Provide the [x, y] coordinate of the cell's center where the given text is located.  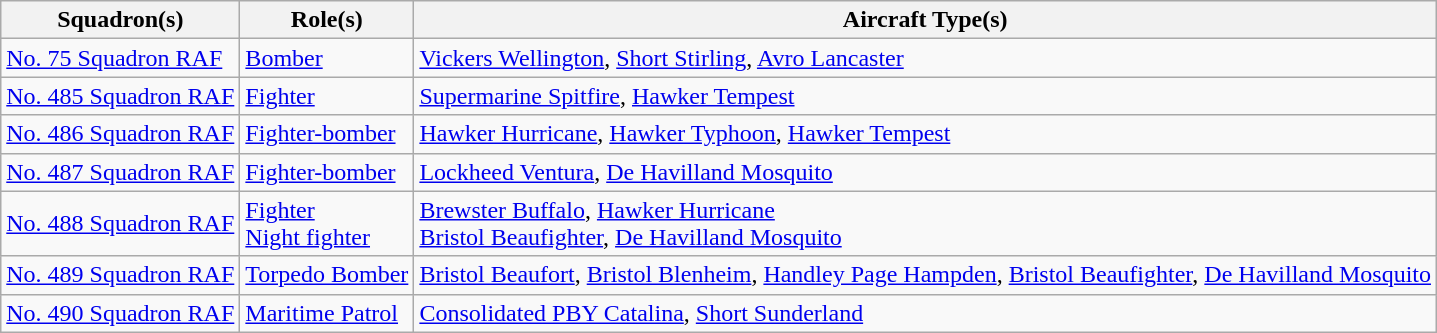
No. 490 Squadron RAF [120, 313]
No. 485 Squadron RAF [120, 96]
Bomber [327, 58]
No. 487 Squadron RAF [120, 172]
No. 488 Squadron RAF [120, 224]
Vickers Wellington, Short Stirling, Avro Lancaster [926, 58]
Bristol Beaufort, Bristol Blenheim, Handley Page Hampden, Bristol Beaufighter, De Havilland Mosquito [926, 275]
Consolidated PBY Catalina, Short Sunderland [926, 313]
Fighter [327, 96]
Squadron(s) [120, 20]
Supermarine Spitfire, Hawker Tempest [926, 96]
No. 75 Squadron RAF [120, 58]
Torpedo Bomber [327, 275]
Role(s) [327, 20]
Aircraft Type(s) [926, 20]
Maritime Patrol [327, 313]
Brewster Buffalo, Hawker HurricaneBristol Beaufighter, De Havilland Mosquito [926, 224]
No. 486 Squadron RAF [120, 134]
No. 489 Squadron RAF [120, 275]
Lockheed Ventura, De Havilland Mosquito [926, 172]
Hawker Hurricane, Hawker Typhoon, Hawker Tempest [926, 134]
FighterNight fighter [327, 224]
